Pinpoint the cell where the given text exists, returning its [x, y] midpoint coordinate. 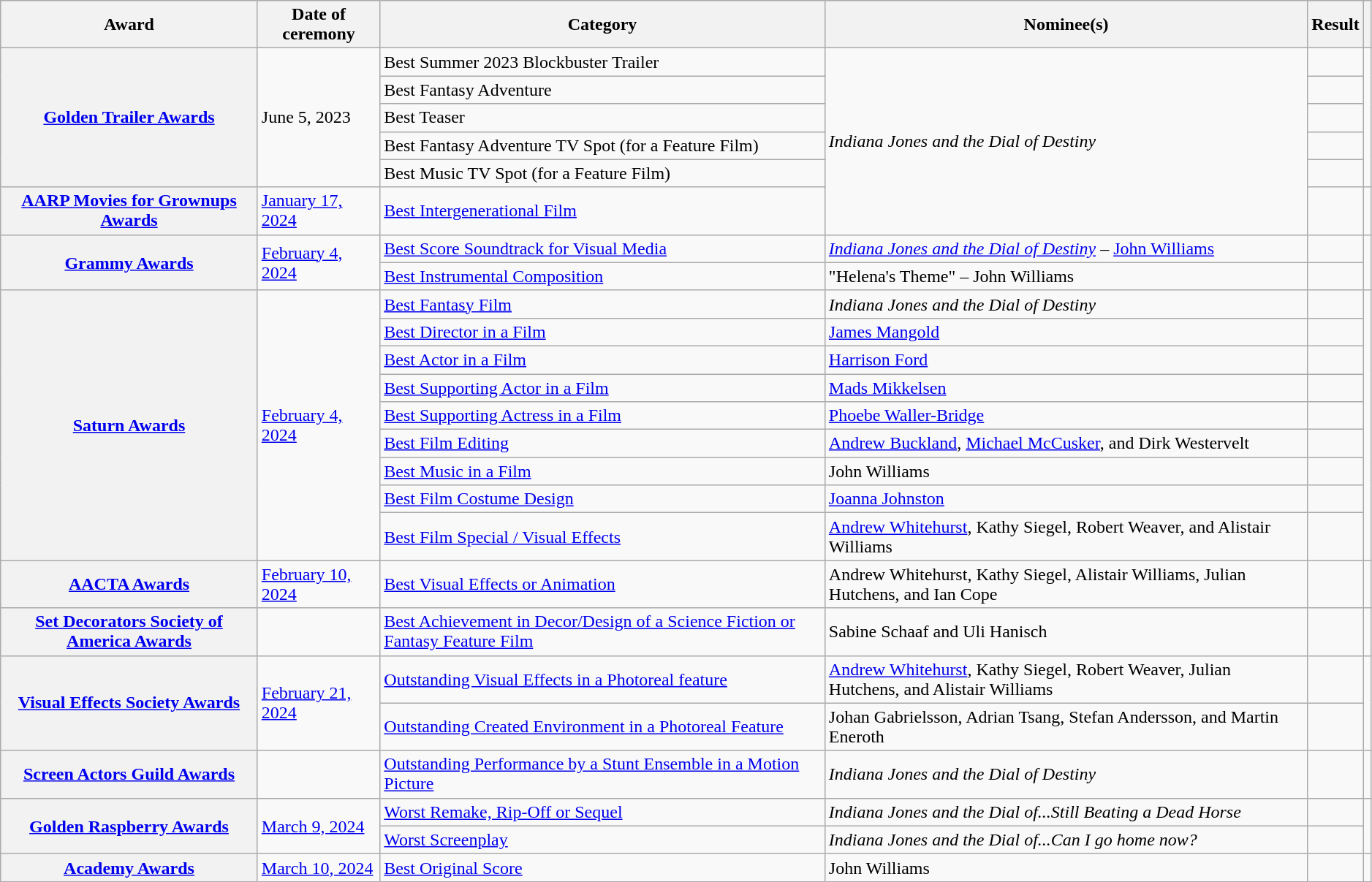
Indiana Jones and the Dial of...Still Beating a Dead Horse [1066, 812]
Outstanding Performance by a Stunt Ensemble in a Motion Picture [602, 775]
Best Music in a Film [602, 471]
Saturn Awards [129, 425]
Indiana Jones and the Dial of...Can I go home now? [1066, 840]
Worst Remake, Rip-Off or Sequel [602, 812]
James Mangold [1066, 332]
Best Achievement in Decor/Design of a Science Fiction or Fantasy Feature Film [602, 631]
Screen Actors Guild Awards [129, 775]
Grammy Awards [129, 262]
Best Director in a Film [602, 332]
Best Film Costume Design [602, 499]
Category [602, 25]
Best Fantasy Film [602, 304]
Set Decorators Society of America Awards [129, 631]
Nominee(s) [1066, 25]
Best Visual Effects or Animation [602, 585]
Golden Raspberry Awards [129, 826]
Best Supporting Actor in a Film [602, 388]
Harrison Ford [1066, 360]
Best Supporting Actress in a Film [602, 416]
Sabine Schaaf and Uli Hanisch [1066, 631]
Best Teaser [602, 118]
February 10, 2024 [319, 585]
Andrew Whitehurst, Kathy Siegel, Alistair Williams, Julian Hutchens, and Ian Cope [1066, 585]
January 17, 2024 [319, 210]
Best Intergenerational Film [602, 210]
Andrew Buckland, Michael McCusker, and Dirk Westervelt [1066, 444]
Andrew Whitehurst, Kathy Siegel, Robert Weaver, Julian Hutchens, and Alistair Williams [1066, 680]
Academy Awards [129, 867]
Best Instrumental Composition [602, 276]
Golden Trailer Awards [129, 118]
Outstanding Created Environment in a Photoreal Feature [602, 726]
Best Fantasy Adventure TV Spot (for a Feature Film) [602, 145]
June 5, 2023 [319, 118]
Indiana Jones and the Dial of Destiny – John Williams [1066, 248]
Johan Gabrielsson, Adrian Tsang, Stefan Andersson, and Martin Eneroth [1066, 726]
February 21, 2024 [319, 703]
Worst Screenplay [602, 840]
Best Original Score [602, 867]
Best Score Soundtrack for Visual Media [602, 248]
Best Film Special / Visual Effects [602, 536]
Result [1335, 25]
Best Film Editing [602, 444]
Award [129, 25]
Andrew Whitehurst, Kathy Siegel, Robert Weaver, and Alistair Williams [1066, 536]
Best Fantasy Adventure [602, 90]
Phoebe Waller-Bridge [1066, 416]
Joanna Johnston [1066, 499]
AACTA Awards [129, 585]
March 9, 2024 [319, 826]
Best Music TV Spot (for a Feature Film) [602, 173]
AARP Movies for Grownups Awards [129, 210]
Best Summer 2023 Blockbuster Trailer [602, 62]
Visual Effects Society Awards [129, 703]
"Helena's Theme" – John Williams [1066, 276]
Outstanding Visual Effects in a Photoreal feature [602, 680]
Date of ceremony [319, 25]
March 10, 2024 [319, 867]
Best Actor in a Film [602, 360]
Mads Mikkelsen [1066, 388]
